For the text-containing cell, return its midpoint in [X, Y] coordinate format. 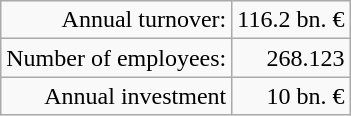
116.2 bn. € [291, 20]
10 bn. € [291, 96]
Number of employees: [116, 58]
268.123 [291, 58]
Annual turnover: [116, 20]
Annual investment [116, 96]
